Return [X, Y] of the center of cell containing provided text 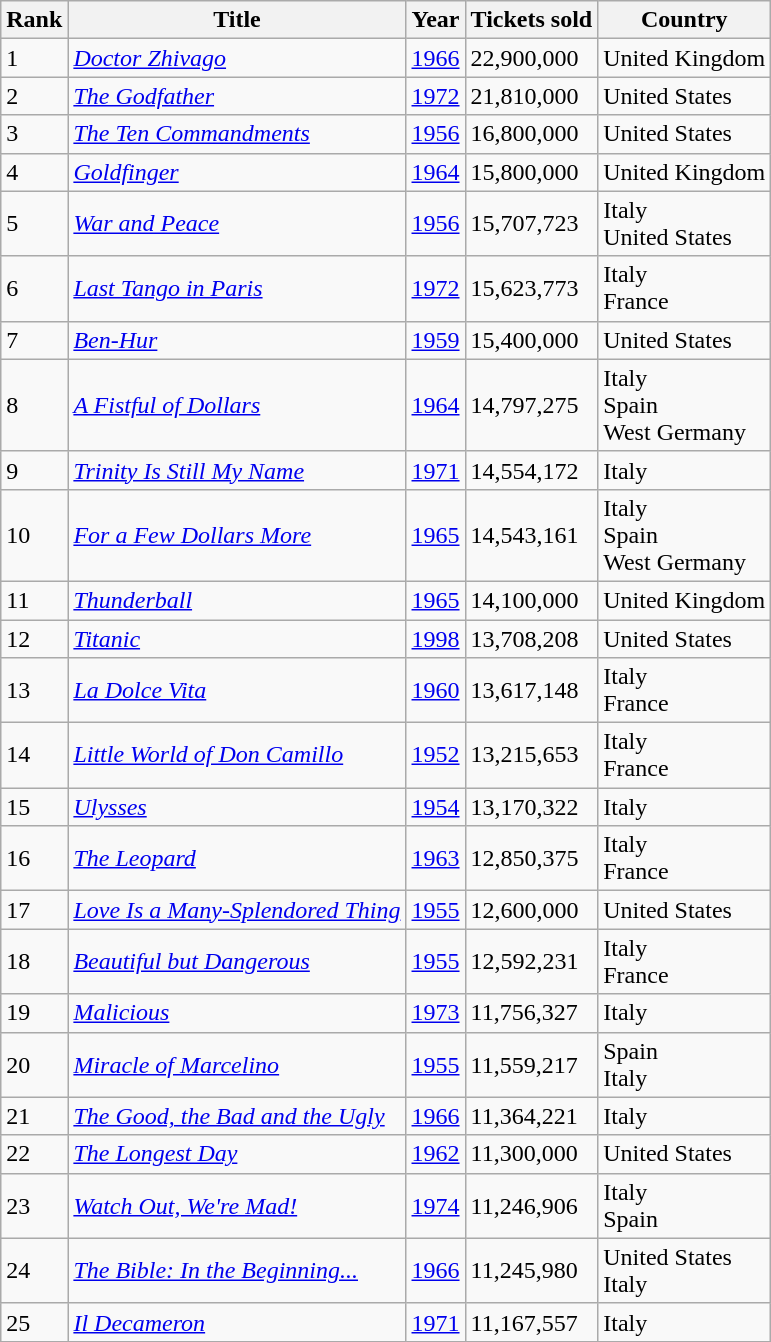
8 [34, 405]
16 [34, 858]
14,543,161 [532, 535]
1 [34, 58]
14,100,000 [532, 600]
Title [237, 20]
1974 [436, 1206]
Titanic [237, 639]
Little World of Don Camillo [237, 756]
La Dolce Vita [237, 690]
15 [34, 807]
10 [34, 535]
Il Decameron [237, 1322]
SpainItaly [684, 1064]
15,623,773 [532, 288]
13,708,208 [532, 639]
15,707,723 [532, 224]
15,800,000 [532, 172]
War and Peace [237, 224]
Beautiful but Dangerous [237, 962]
23 [34, 1206]
6 [34, 288]
4 [34, 172]
13 [34, 690]
United StatesItaly [684, 1270]
14 [34, 756]
25 [34, 1322]
21 [34, 1116]
12,850,375 [532, 858]
11,245,980 [532, 1270]
2 [34, 96]
12 [34, 639]
Ulysses [237, 807]
Rank [34, 20]
5 [34, 224]
21,810,000 [532, 96]
Doctor Zhivago [237, 58]
Malicious [237, 1013]
1959 [436, 340]
Thunderball [237, 600]
The Ten Commandments [237, 134]
The Leopard [237, 858]
Ben-Hur [237, 340]
13,215,653 [532, 756]
The Longest Day [237, 1154]
18 [34, 962]
19 [34, 1013]
1963 [436, 858]
Goldfinger [237, 172]
The Bible: In the Beginning... [237, 1270]
1952 [436, 756]
1973 [436, 1013]
12,592,231 [532, 962]
13,170,322 [532, 807]
Last Tango in Paris [237, 288]
11,246,906 [532, 1206]
9 [34, 470]
The Good, the Bad and the Ugly [237, 1116]
22,900,000 [532, 58]
20 [34, 1064]
11,559,217 [532, 1064]
14,797,275 [532, 405]
Miracle of Marcelino [237, 1064]
Country [684, 20]
14,554,172 [532, 470]
1960 [436, 690]
1962 [436, 1154]
ItalyUnited States [684, 224]
16,800,000 [532, 134]
13,617,148 [532, 690]
ItalySpain [684, 1206]
1998 [436, 639]
24 [34, 1270]
22 [34, 1154]
11,756,327 [532, 1013]
15,400,000 [532, 340]
12,600,000 [532, 910]
11,364,221 [532, 1116]
11 [34, 600]
Year [436, 20]
11,167,557 [532, 1322]
3 [34, 134]
1954 [436, 807]
17 [34, 910]
A Fistful of Dollars [237, 405]
Love Is a Many-Splendored Thing [237, 910]
7 [34, 340]
Trinity Is Still My Name [237, 470]
11,300,000 [532, 1154]
Tickets sold [532, 20]
Watch Out, We're Mad! [237, 1206]
For a Few Dollars More [237, 535]
The Godfather [237, 96]
